Detect which cell encompasses the target text, then output its [x, y] center coordinate. 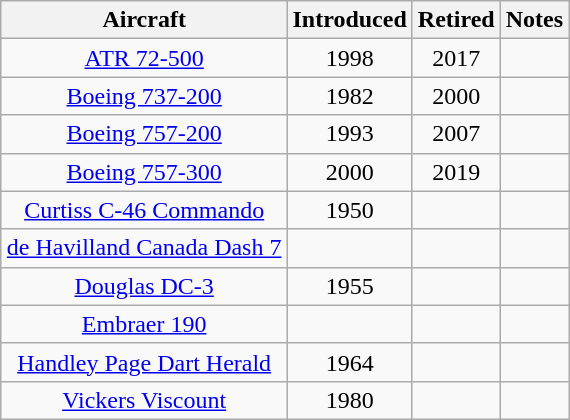
Boeing 757-300 [144, 172]
Aircraft [144, 20]
1982 [350, 96]
Notes [534, 20]
Handley Page Dart Herald [144, 362]
1950 [350, 210]
Boeing 737-200 [144, 96]
ATR 72-500 [144, 58]
1993 [350, 134]
1980 [350, 400]
Curtiss C-46 Commando [144, 210]
Introduced [350, 20]
1955 [350, 286]
2007 [456, 134]
2019 [456, 172]
Vickers Viscount [144, 400]
Retired [456, 20]
Embraer 190 [144, 324]
de Havilland Canada Dash 7 [144, 248]
Douglas DC-3 [144, 286]
Boeing 757-200 [144, 134]
2017 [456, 58]
1964 [350, 362]
1998 [350, 58]
